Return (x, y) of the center of cell containing provided text 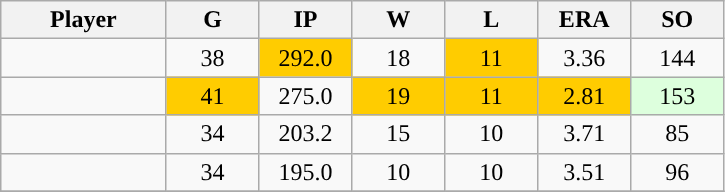
41 (212, 96)
W (398, 20)
195.0 (306, 172)
3.51 (584, 172)
15 (398, 134)
275.0 (306, 96)
96 (678, 172)
203.2 (306, 134)
SO (678, 20)
ERA (584, 20)
G (212, 20)
IP (306, 20)
38 (212, 58)
19 (398, 96)
L (492, 20)
292.0 (306, 58)
144 (678, 58)
Player (84, 20)
2.81 (584, 96)
3.36 (584, 58)
153 (678, 96)
18 (398, 58)
85 (678, 134)
3.71 (584, 134)
